Detect which cell encompasses the target text, then output its (X, Y) center coordinate. 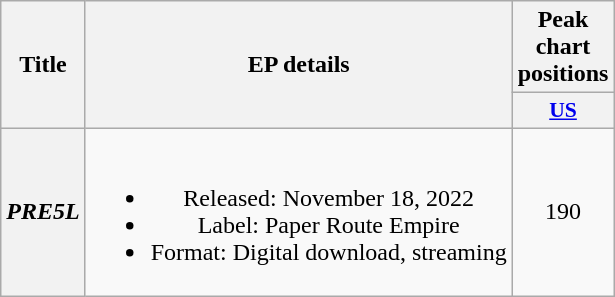
US (563, 111)
Released: November 18, 2022Label: Paper Route EmpireFormat: Digital download, streaming (298, 212)
PRE5L (43, 212)
Peak chart positions (563, 47)
190 (563, 212)
EP details (298, 65)
Title (43, 65)
